For the text-containing cell, return its midpoint in (X, Y) coordinate format. 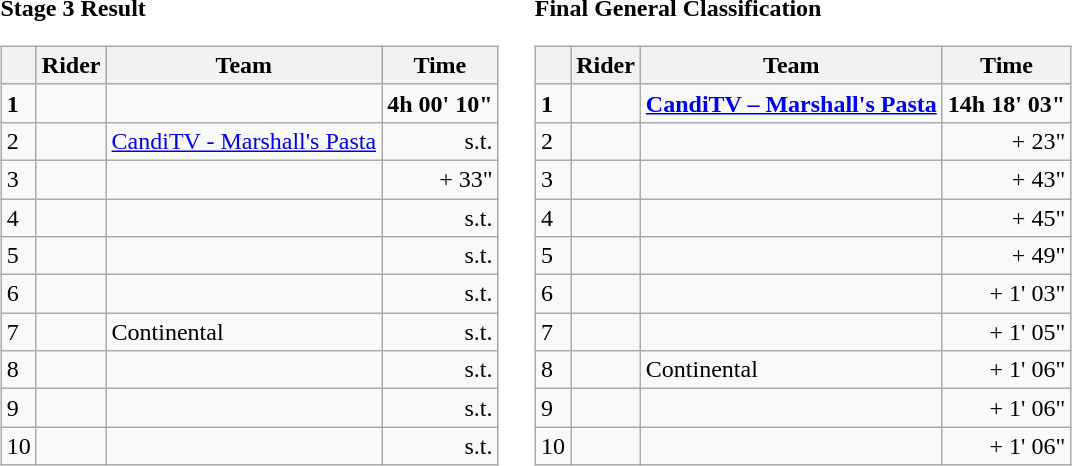
+ 49" (1006, 256)
+ 33" (440, 179)
14h 18' 03" (1006, 103)
+ 1' 05" (1006, 332)
+ 1' 03" (1006, 294)
+ 43" (1006, 179)
CandiTV - Marshall's Pasta (244, 141)
+ 23" (1006, 141)
+ 45" (1006, 217)
4h 00' 10" (440, 103)
CandiTV – Marshall's Pasta (791, 103)
